Provide the (X, Y) coordinate of the cell's center where the given text is located.  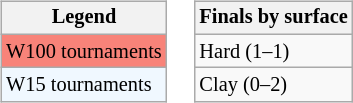
Clay (0–2) (274, 85)
Hard (1–1) (274, 51)
W100 tournaments (84, 51)
W15 tournaments (84, 85)
Legend (84, 18)
Finals by surface (274, 18)
